Detect which cell encompasses the target text, then output its [X, Y] center coordinate. 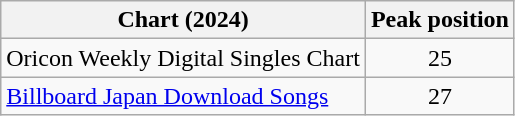
Oricon Weekly Digital Singles Chart [184, 58]
Chart (2024) [184, 20]
25 [440, 58]
Peak position [440, 20]
Billboard Japan Download Songs [184, 96]
27 [440, 96]
